Locate the cell with the specified text and output its [x, y] center coordinate. 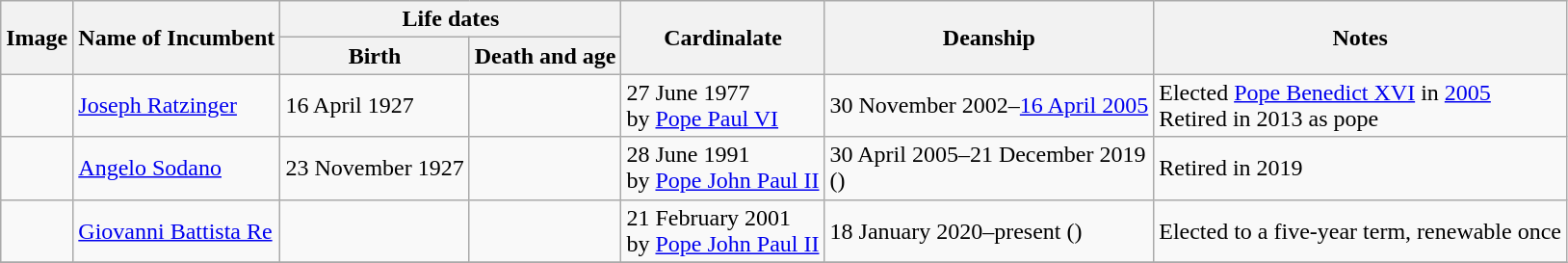
Life dates [451, 19]
18 January 2020–present () [989, 231]
Deanship [989, 38]
23 November 1927 [375, 168]
Notes [1360, 38]
Angelo Sodano [177, 168]
Elected Pope Benedict XVI in 2005Retired in 2013 as pope [1360, 106]
27 June 1977by Pope Paul VI [722, 106]
Giovanni Battista Re [177, 231]
Joseph Ratzinger [177, 106]
Death and age [545, 56]
28 June 1991by Pope John Paul II [722, 168]
30 April 2005–21 December 2019 () [989, 168]
Birth [375, 56]
Image [37, 38]
Name of Incumbent [177, 38]
30 November 2002–16 April 2005 [989, 106]
21 February 2001by Pope John Paul II [722, 231]
Cardinalate [722, 38]
Elected to a five-year term, renewable once [1360, 231]
Retired in 2019 [1360, 168]
16 April 1927 [375, 106]
